Locate the cell with the specified text and output its [x, y] center coordinate. 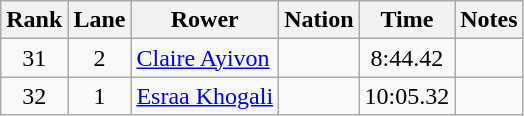
8:44.42 [407, 58]
Rank [34, 20]
Time [407, 20]
31 [34, 58]
Lane [100, 20]
Esraa Khogali [205, 96]
1 [100, 96]
Nation [319, 20]
Rower [205, 20]
Claire Ayivon [205, 58]
10:05.32 [407, 96]
32 [34, 96]
Notes [489, 20]
2 [100, 58]
